Scan for the cell matching the given text and deliver its (X, Y) coordinate at center. 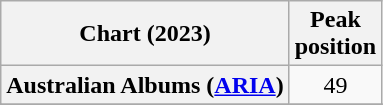
Australian Albums (ARIA) (145, 85)
Chart (2023) (145, 34)
Peakposition (335, 34)
49 (335, 85)
